Return [x, y] of the center of cell containing provided text 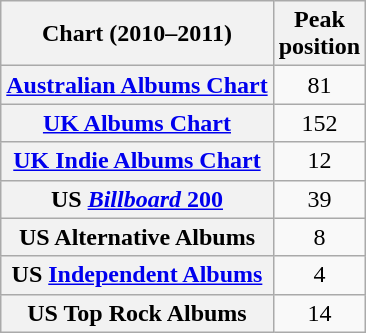
US Top Rock Albums [137, 313]
152 [319, 123]
12 [319, 161]
US Alternative Albums [137, 237]
Chart (2010–2011) [137, 34]
8 [319, 237]
14 [319, 313]
UK Indie Albums Chart [137, 161]
US Billboard 200 [137, 199]
Australian Albums Chart [137, 85]
Peakposition [319, 34]
81 [319, 85]
US Independent Albums [137, 275]
4 [319, 275]
39 [319, 199]
UK Albums Chart [137, 123]
